Return [X, Y] of the center of cell containing provided text 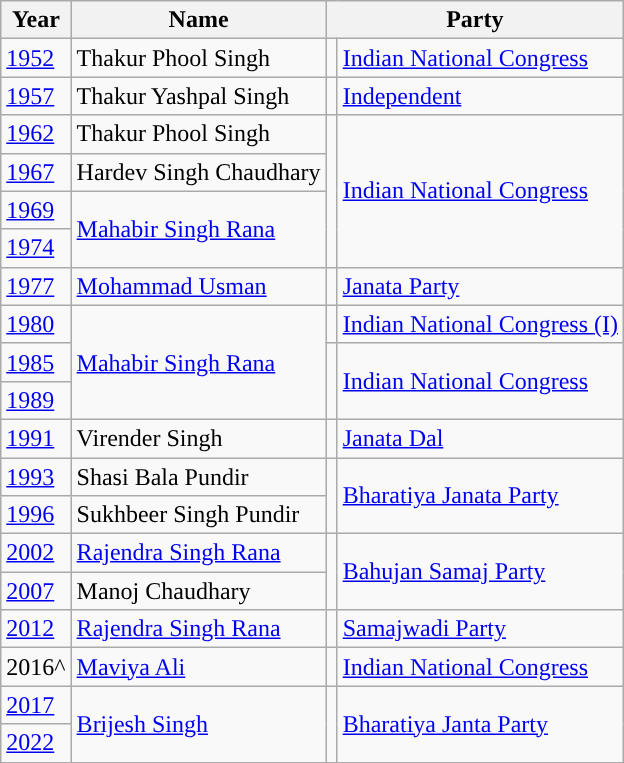
Maviya Ali [198, 667]
Mohammad Usman [198, 286]
2012 [36, 629]
1952 [36, 58]
Year [36, 20]
Brijesh Singh [198, 724]
1996 [36, 515]
2002 [36, 553]
1969 [36, 210]
Bharatiya Janata Party [480, 496]
1989 [36, 400]
Janata Dal [480, 438]
1985 [36, 362]
2007 [36, 591]
Bahujan Samaj Party [480, 572]
Name [198, 20]
1991 [36, 438]
Bharatiya Janta Party [480, 724]
1980 [36, 324]
1977 [36, 286]
1993 [36, 477]
Samajwadi Party [480, 629]
Manoj Chaudhary [198, 591]
Independent [480, 96]
Hardev Singh Chaudhary [198, 172]
1962 [36, 134]
Virender Singh [198, 438]
Janata Party [480, 286]
1967 [36, 172]
Shasi Bala Pundir [198, 477]
2022 [36, 743]
Sukhbeer Singh Pundir [198, 515]
1974 [36, 248]
Thakur Yashpal Singh [198, 96]
1957 [36, 96]
Indian National Congress (I) [480, 324]
Party [474, 20]
2017 [36, 705]
2016^ [36, 667]
